Provide the [x, y] coordinate of the cell's center where the given text is located.  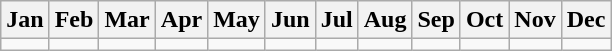
Jul [336, 20]
Feb [74, 20]
Dec [586, 20]
Nov [535, 20]
Jan [25, 20]
May [237, 20]
Jun [290, 20]
Apr [181, 20]
Sep [436, 20]
Aug [385, 20]
Mar [127, 20]
Oct [484, 20]
